Return [x, y] of the center of cell containing provided text 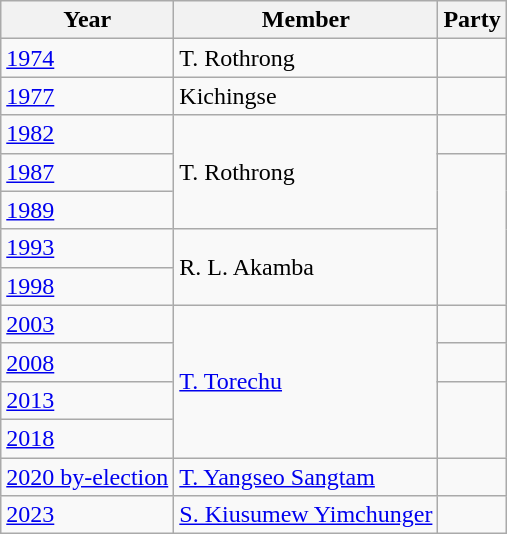
Party [472, 20]
R. L. Akamba [306, 267]
Kichingse [306, 96]
1998 [88, 286]
2003 [88, 324]
T. Yangseo Sangtam [306, 477]
1989 [88, 210]
2018 [88, 438]
Year [88, 20]
1982 [88, 134]
T. Torechu [306, 381]
1977 [88, 96]
2008 [88, 362]
2013 [88, 400]
2023 [88, 515]
1974 [88, 58]
2020 by-election [88, 477]
1987 [88, 172]
Member [306, 20]
S. Kiusumew Yimchunger [306, 515]
1993 [88, 248]
